Detect which cell encompasses the target text, then output its [x, y] center coordinate. 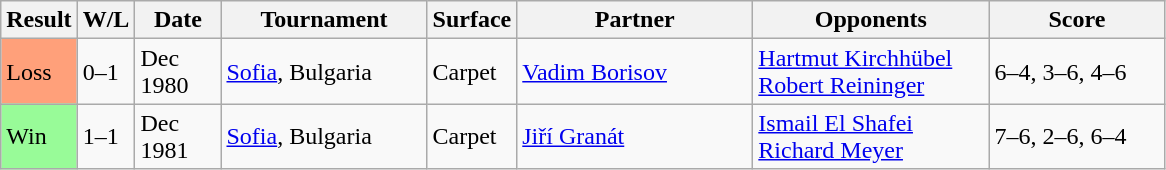
Win [39, 136]
Tournament [324, 20]
Loss [39, 72]
Hartmut Kirchhübel Robert Reininger [871, 72]
Score [1077, 20]
Vadim Borisov [635, 72]
W/L [106, 20]
Surface [472, 20]
Ismail El Shafei Richard Meyer [871, 136]
Result [39, 20]
Jiří Granát [635, 136]
6–4, 3–6, 4–6 [1077, 72]
1–1 [106, 136]
0–1 [106, 72]
Dec 1981 [178, 136]
Date [178, 20]
Opponents [871, 20]
Partner [635, 20]
Dec 1980 [178, 72]
7–6, 2–6, 6–4 [1077, 136]
